Return (X, Y) of the center of cell containing provided text 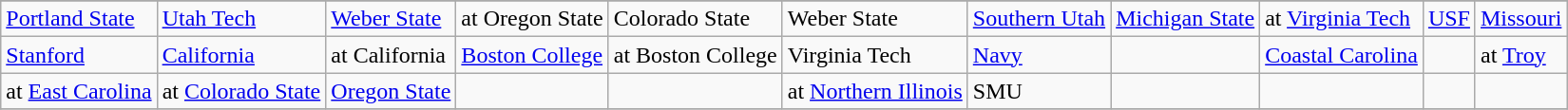
Portland State (79, 19)
SMU (1039, 91)
at Northern Illinois (874, 91)
Michigan State (1186, 19)
USF (1448, 19)
Stanford (79, 55)
California (241, 55)
at Oregon State (532, 19)
Oregon State (392, 91)
Southern Utah (1039, 19)
Coastal Carolina (1342, 55)
Boston College (532, 55)
at Troy (1520, 55)
at East Carolina (79, 91)
at California (392, 55)
Utah Tech (241, 19)
Virginia Tech (874, 55)
Missouri (1520, 19)
at Virginia Tech (1342, 19)
at Boston College (696, 55)
Navy (1039, 55)
at Colorado State (241, 91)
Colorado State (696, 19)
